Find where the given text appears and provide that cell's center as (x, y) coordinate. 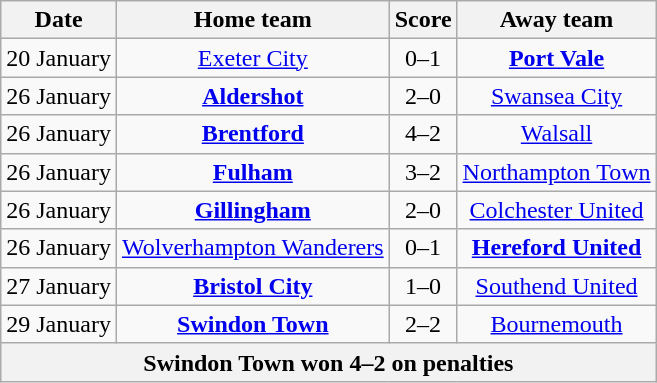
Wolverhampton Wanderers (252, 248)
Fulham (252, 172)
2–2 (423, 324)
Colchester United (556, 210)
Walsall (556, 134)
Date (59, 20)
Score (423, 20)
Swindon Town (252, 324)
Port Vale (556, 58)
27 January (59, 286)
Swansea City (556, 96)
29 January (59, 324)
Aldershot (252, 96)
4–2 (423, 134)
Bournemouth (556, 324)
1–0 (423, 286)
Hereford United (556, 248)
Exeter City (252, 58)
Northampton Town (556, 172)
3–2 (423, 172)
Away team (556, 20)
20 January (59, 58)
Gillingham (252, 210)
Southend United (556, 286)
Home team (252, 20)
Bristol City (252, 286)
Swindon Town won 4–2 on penalties (328, 362)
Brentford (252, 134)
